Detect which cell encompasses the target text, then output its (x, y) center coordinate. 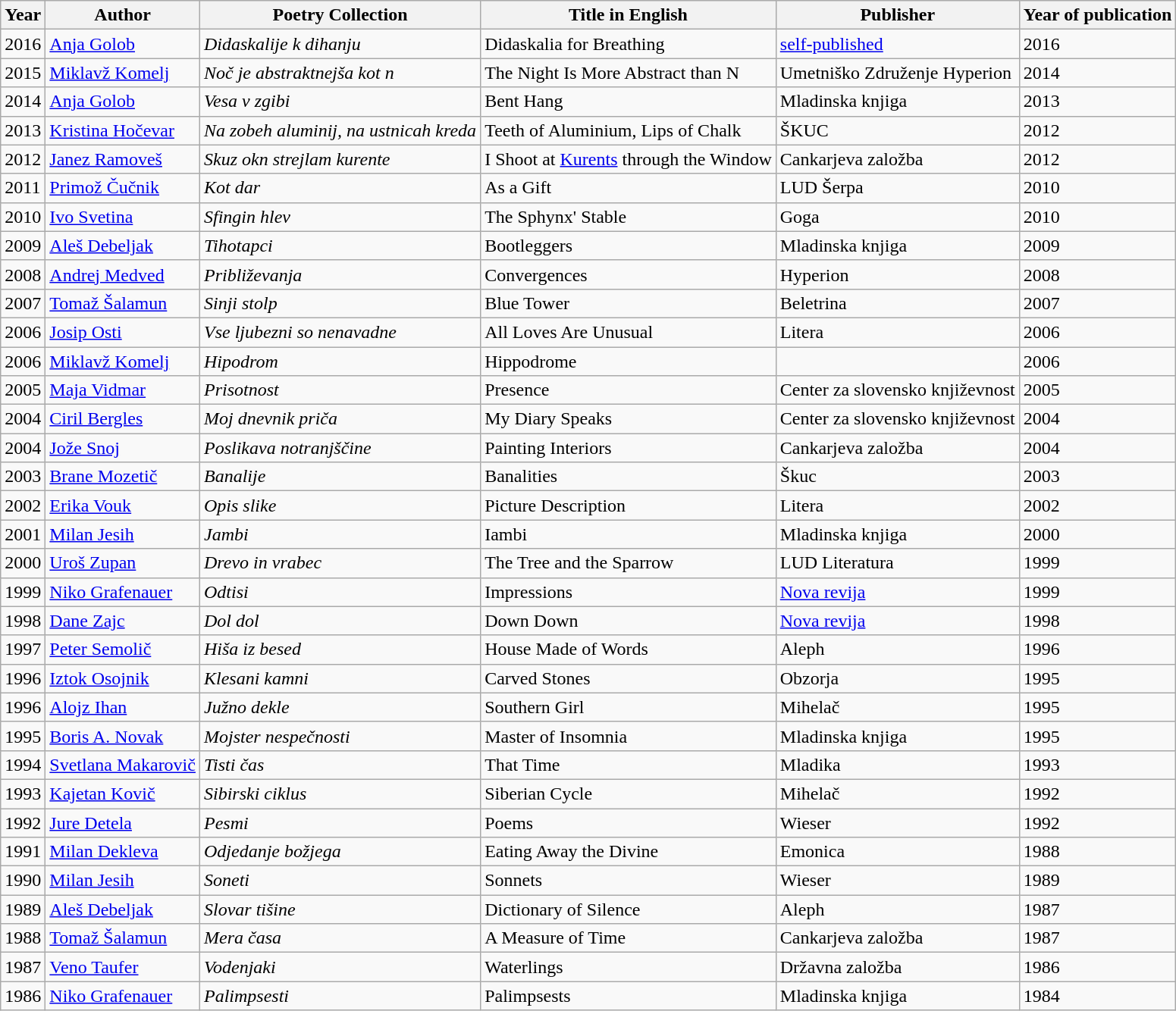
Kajetan Kovič (123, 793)
Soneti (340, 881)
1990 (23, 881)
Primož Čučnik (123, 188)
Bootleggers (629, 246)
Southern Girl (629, 707)
Palimpsesti (340, 996)
Mojster nespečnosti (340, 736)
Poems (629, 822)
Tihotapci (340, 246)
Sonnets (629, 881)
All Loves Are Unusual (629, 332)
Josip Osti (123, 332)
Uroš Zupan (123, 563)
Beletrina (898, 303)
Pesmi (340, 822)
The Tree and the Sparrow (629, 563)
self-published (898, 44)
The Sphynx' Stable (629, 217)
Poslikava notranjščine (340, 448)
1997 (23, 649)
Iambi (629, 534)
Picture Description (629, 505)
Alojz Ihan (123, 707)
Približevanja (340, 274)
Brane Mozetič (123, 477)
Publisher (898, 15)
Title in English (629, 15)
Banalije (340, 477)
Down Down (629, 621)
Siberian Cycle (629, 793)
Odtisi (340, 592)
Andrej Medved (123, 274)
Hiša iz besed (340, 649)
Year of publication (1098, 15)
Didaskalia for Breathing (629, 44)
The Night Is More Abstract than N (629, 73)
Year (23, 15)
Erika Vouk (123, 505)
Kot dar (340, 188)
Iztok Osojnik (123, 678)
Blue Tower (629, 303)
Waterlings (629, 967)
2001 (23, 534)
2011 (23, 188)
Odjedanje božjega (340, 852)
I Shoot at Kurents through the Window (629, 159)
Kristina Hočevar (123, 130)
Slovar tišine (340, 909)
Jure Detela (123, 822)
A Measure of Time (629, 938)
Dol dol (340, 621)
Moj dnevnik priča (340, 419)
Presence (629, 390)
Prisotnost (340, 390)
Palimpsests (629, 996)
Tisti čas (340, 765)
Goga (898, 217)
As a Gift (629, 188)
Noč je abstraktnejša kot n (340, 73)
Opis slike (340, 505)
Ivo Svetina (123, 217)
1994 (23, 765)
Maja Vidmar (123, 390)
Carved Stones (629, 678)
Obzorja (898, 678)
Author (123, 15)
Državna založba (898, 967)
Ciril Bergles (123, 419)
Klesani kamni (340, 678)
Bent Hang (629, 102)
Eating Away the Divine (629, 852)
LUD Literatura (898, 563)
Jambi (340, 534)
Sfingin hlev (340, 217)
Skuz okn strejlam kurente (340, 159)
Na zobeh aluminij, na ustnicah kreda (340, 130)
Dictionary of Silence (629, 909)
Didaskalije k dihanju (340, 44)
Južno dekle (340, 707)
Peter Semolič (123, 649)
Banalities (629, 477)
1984 (1098, 996)
1991 (23, 852)
Svetlana Makarovič (123, 765)
Hipodrom (340, 362)
Vse ljubezni so nenavadne (340, 332)
My Diary Speaks (629, 419)
Hippodrome (629, 362)
Dane Zajc (123, 621)
Hyperion (898, 274)
Sibirski ciklus (340, 793)
Sinji stolp (340, 303)
Boris A. Novak (123, 736)
Master of Insomnia (629, 736)
That Time (629, 765)
Mera časa (340, 938)
LUD Šerpa (898, 188)
Vodenjaki (340, 967)
Emonica (898, 852)
Umetniško Združenje Hyperion (898, 73)
Teeth of Aluminium, Lips of Chalk (629, 130)
ŠKUC (898, 130)
Jože Snoj (123, 448)
Convergences (629, 274)
Drevo in vrabec (340, 563)
House Made of Words (629, 649)
2015 (23, 73)
Mladika (898, 765)
Veno Taufer (123, 967)
Vesa v zgibi (340, 102)
Impressions (629, 592)
Janez Ramoveš (123, 159)
Painting Interiors (629, 448)
Poetry Collection (340, 15)
Škuc (898, 477)
Milan Dekleva (123, 852)
